Extract the [X, Y] coordinate from the center of the cell holding the provided text.  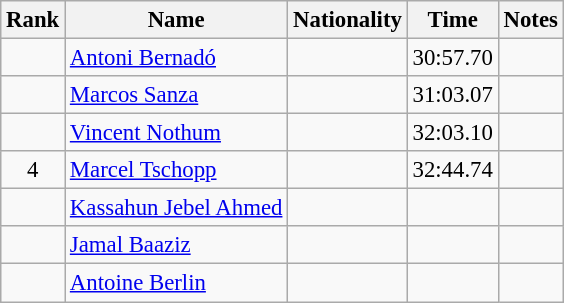
Time [452, 20]
Nationality [348, 20]
Antoine Berlin [176, 283]
Antoni Bernadó [176, 58]
Rank [33, 20]
30:57.70 [452, 58]
Vincent Nothum [176, 133]
4 [33, 170]
31:03.07 [452, 95]
Marcel Tschopp [176, 170]
Name [176, 20]
Notes [530, 20]
32:44.74 [452, 170]
32:03.10 [452, 133]
Jamal Baaziz [176, 245]
Kassahun Jebel Ahmed [176, 208]
Marcos Sanza [176, 95]
